From the cell containing the given text, extract its center point as [x, y] coordinate. 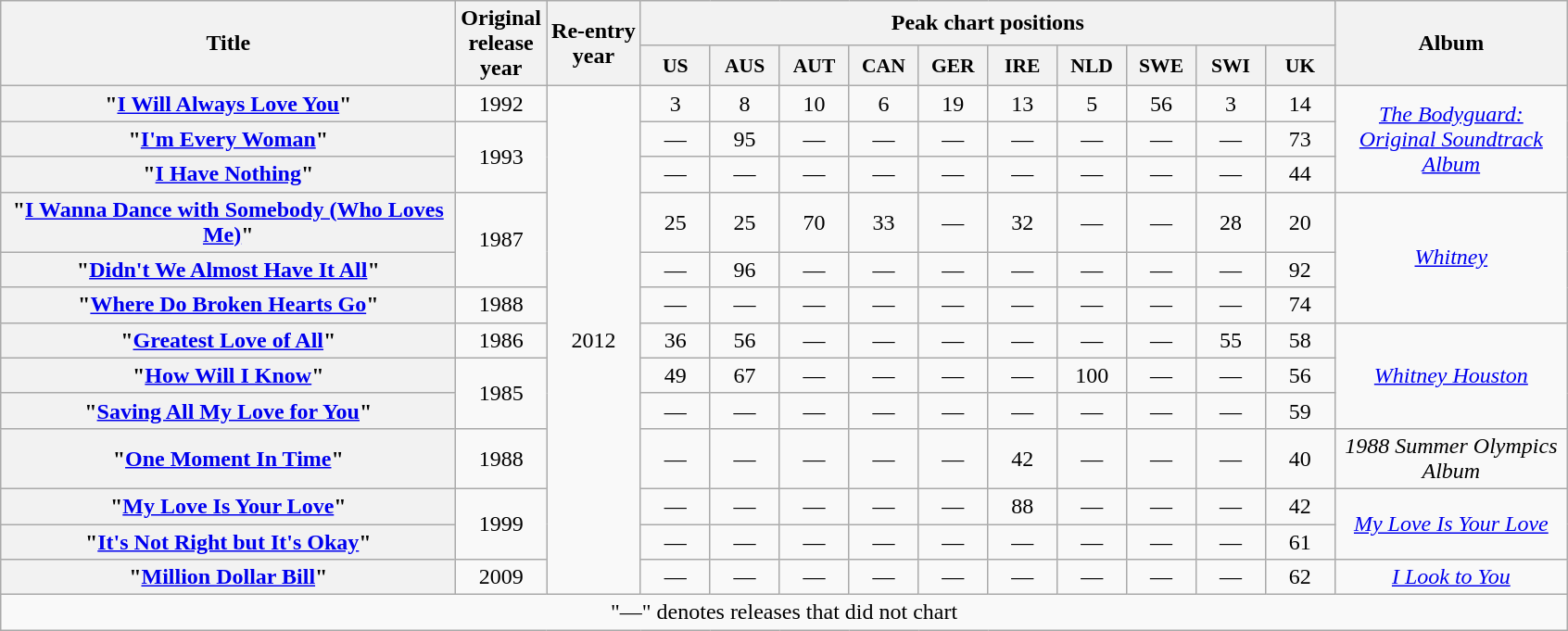
28 [1231, 222]
"Where Do Broken Hearts Go" [228, 305]
73 [1299, 139]
Whitney [1451, 258]
My Love Is Your Love [1451, 524]
20 [1299, 222]
Title [228, 44]
"One Moment In Time" [228, 458]
14 [1299, 104]
"Didn't We Almost Have It All" [228, 270]
95 [745, 139]
32 [1023, 222]
AUT [814, 65]
"I'm Every Woman" [228, 139]
SWI [1231, 65]
SWE [1162, 65]
I Look to You [1451, 577]
Whitney Houston [1451, 375]
49 [675, 375]
58 [1299, 340]
"—" denotes releases that did not chart [784, 612]
CAN [884, 65]
1992 [501, 104]
92 [1299, 270]
IRE [1023, 65]
10 [814, 104]
19 [953, 104]
59 [1299, 410]
Originalreleaseyear [501, 44]
NLD [1092, 65]
55 [1231, 340]
"I Have Nothing" [228, 174]
"How Will I Know" [228, 375]
96 [745, 270]
1985 [501, 393]
"Greatest Love of All" [228, 340]
"I Wanna Dance with Somebody (Who Loves Me)" [228, 222]
33 [884, 222]
2012 [594, 341]
"My Love Is Your Love" [228, 506]
1987 [501, 239]
74 [1299, 305]
"It's Not Right but It's Okay" [228, 542]
1986 [501, 340]
5 [1092, 104]
62 [1299, 577]
"Saving All My Love for You" [228, 410]
"I Will Always Love You" [228, 104]
13 [1023, 104]
8 [745, 104]
36 [675, 340]
1988 Summer Olympics Album [1451, 458]
6 [884, 104]
61 [1299, 542]
Album [1451, 44]
GER [953, 65]
UK [1299, 65]
2009 [501, 577]
"Million Dollar Bill" [228, 577]
AUS [745, 65]
The Bodyguard: Original Soundtrack Album [1451, 139]
1993 [501, 157]
Peak chart positions [988, 23]
1999 [501, 524]
Re-entryyear [594, 44]
40 [1299, 458]
88 [1023, 506]
100 [1092, 375]
44 [1299, 174]
US [675, 65]
70 [814, 222]
67 [745, 375]
